Find where the given text appears and provide that cell's center as (X, Y) coordinate. 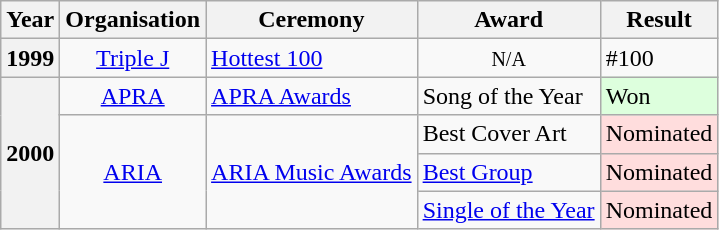
Best Group (508, 172)
1999 (30, 58)
Best Cover Art (508, 134)
Result (659, 20)
2000 (30, 153)
Ceremony (312, 20)
Organisation (133, 20)
ARIA (133, 172)
Song of the Year (508, 96)
Year (30, 20)
APRA (133, 96)
Single of the Year (508, 210)
Award (508, 20)
#100 (659, 58)
Hottest 100 (312, 58)
APRA Awards (312, 96)
N/A (508, 58)
Won (659, 96)
ARIA Music Awards (312, 172)
Triple J (133, 58)
